Provide the (X, Y) coordinate of the cell's center where the given text is located.  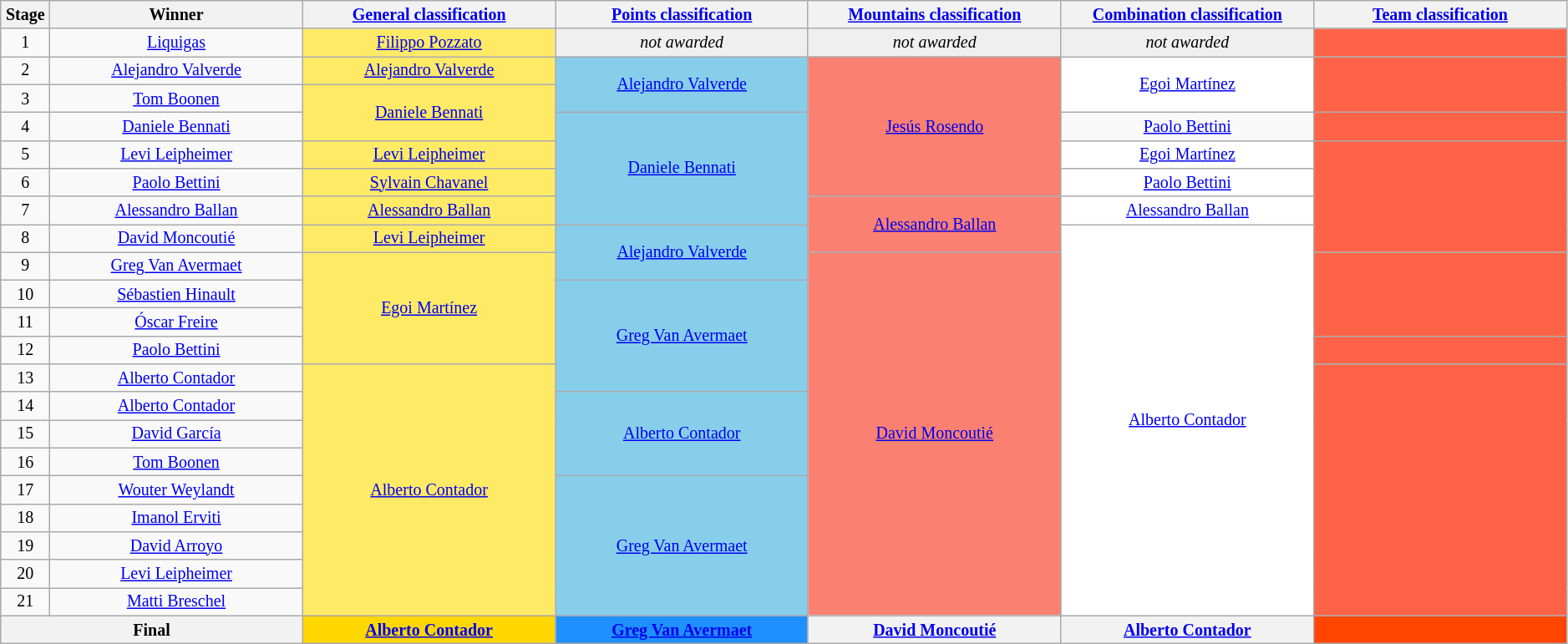
Winner (177, 15)
Liquigas (177, 43)
General classification (429, 15)
Matti Breschel (177, 601)
Final (152, 630)
Combination classification (1188, 15)
18 (25, 518)
17 (25, 489)
3 (25, 99)
19 (25, 546)
Filippo Pozzato (429, 43)
Points classification (682, 15)
6 (25, 182)
12 (25, 351)
Óscar Freire (177, 322)
8 (25, 239)
11 (25, 322)
Stage (25, 15)
7 (25, 210)
9 (25, 266)
Sébastien Hinault (177, 294)
David Arroyo (177, 546)
4 (25, 127)
Wouter Weylandt (177, 489)
14 (25, 406)
16 (25, 463)
20 (25, 573)
5 (25, 154)
Mountains classification (934, 15)
Sylvain Chavanel (429, 182)
Team classification (1440, 15)
Imanol Erviti (177, 518)
21 (25, 601)
David García (177, 434)
10 (25, 294)
15 (25, 434)
13 (25, 378)
Jesús Rosendo (934, 127)
2 (25, 70)
1 (25, 43)
